Determine the (X, Y) coordinate at the center of the cell enclosing the given text.  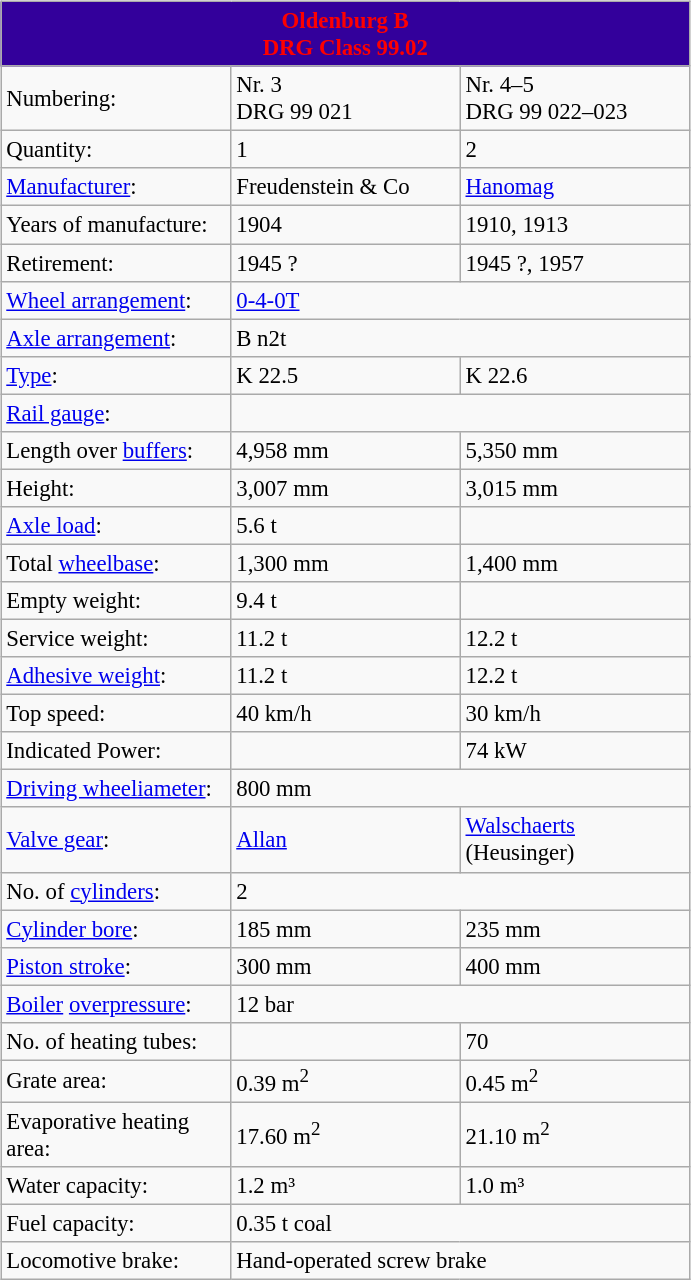
Service weight: (116, 638)
Empty weight: (116, 601)
Axle load: (116, 526)
0.35 t coal (460, 1223)
Cylinder bore: (116, 929)
3,015 mm (574, 488)
Valve gear: (116, 840)
5.6 t (346, 526)
Hand-operated screw brake (460, 1261)
Axle arrangement: (116, 338)
Freudenstein & Co (346, 187)
Height: (116, 488)
Oldenburg BDRG Class 99.02 (345, 34)
12 bar (460, 1004)
21.10 m2 (574, 1134)
5,350 mm (574, 450)
0.45 m2 (574, 1081)
Piston stroke: (116, 966)
1945 ?, 1957 (574, 263)
Adhesive weight: (116, 676)
Manufacturer: (116, 187)
30 km/h (574, 714)
4,958 mm (346, 450)
400 mm (574, 966)
Quantity: (116, 150)
70 (574, 1041)
300 mm (346, 966)
Hanomag (574, 187)
Water capacity: (116, 1186)
Numbering: (116, 98)
Top speed: (116, 714)
No. of cylinders: (116, 891)
0.39 m2 (346, 1081)
Type: (116, 375)
Grate area: (116, 1081)
1.2 m³ (346, 1186)
185 mm (346, 929)
1,300 mm (346, 563)
K 22.6 (574, 375)
1 (346, 150)
Years of manufacture: (116, 225)
Locomotive brake: (116, 1261)
Rail gauge: (116, 413)
Nr. 3DRG 99 021 (346, 98)
B n2t (460, 338)
1945 ? (346, 263)
1.0 m³ (574, 1186)
Evaporative heating area: (116, 1134)
Allan (346, 840)
235 mm (574, 929)
1,400 mm (574, 563)
1904 (346, 225)
Nr. 4–5DRG 99 022–023 (574, 98)
Total wheelbase: (116, 563)
40 km/h (346, 714)
Length over buffers: (116, 450)
Boiler overpressure: (116, 1004)
1910, 1913 (574, 225)
Indicated Power: (116, 751)
74 kW (574, 751)
9.4 t (346, 601)
Walschaerts (Heusinger) (574, 840)
Driving wheeliameter: (116, 789)
800 mm (460, 789)
K 22.5 (346, 375)
17.60 m2 (346, 1134)
Wheel arrangement: (116, 300)
No. of heating tubes: (116, 1041)
0-4-0T (460, 300)
Fuel capacity: (116, 1223)
3,007 mm (346, 488)
Retirement: (116, 263)
